Scan for the cell matching the given text and deliver its (x, y) coordinate at center. 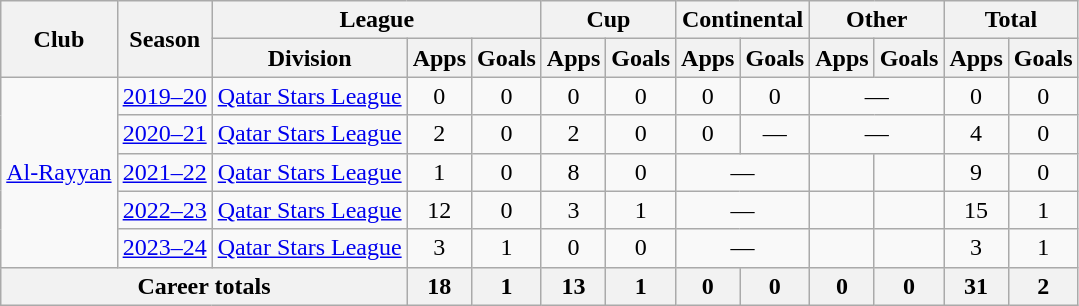
9 (976, 172)
Club (59, 39)
13 (573, 286)
Division (310, 58)
Total (1011, 20)
2023–24 (164, 248)
8 (573, 172)
Cup (608, 20)
2020–21 (164, 134)
League (376, 20)
12 (439, 210)
2019–20 (164, 96)
Other (877, 20)
15 (976, 210)
Season (164, 39)
2022–23 (164, 210)
Al-Rayyan (59, 172)
4 (976, 134)
Career totals (204, 286)
31 (976, 286)
Continental (743, 20)
18 (439, 286)
2021–22 (164, 172)
